Output the (X, Y) coordinate of the center of the cell containing the given text.  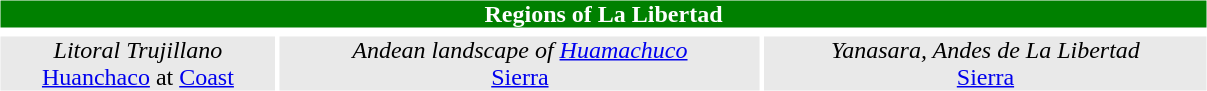
Andean landscape of HuamachucoSierra (520, 63)
Regions of La Libertad (603, 14)
Yanasara, Andes de La Libertad Sierra (985, 63)
Litoral TrujillanoHuanchaco at Coast (138, 63)
